Output the (X, Y) coordinate of the center of the cell containing the given text.  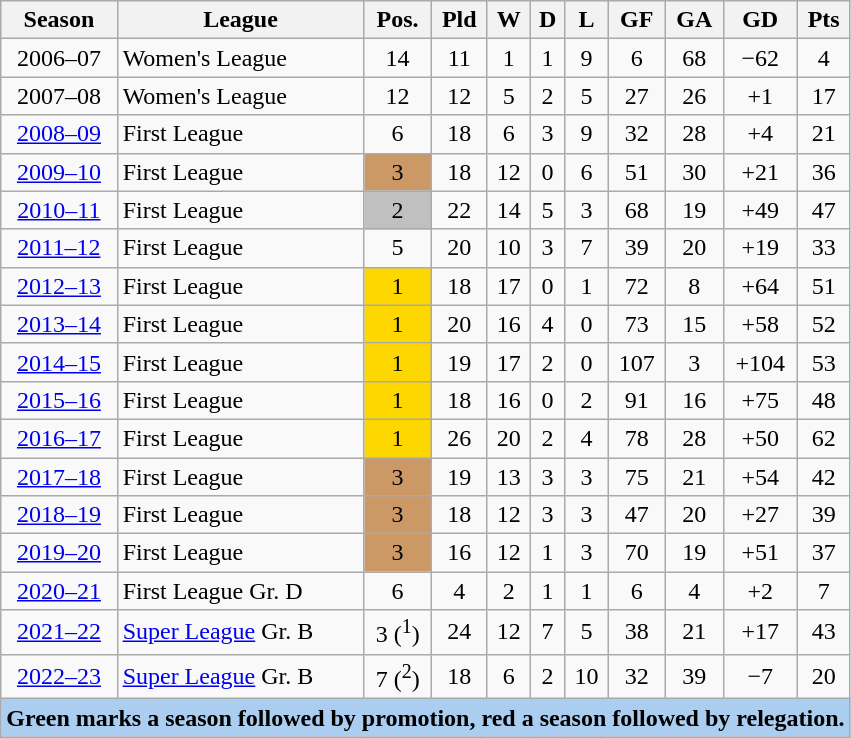
43 (824, 632)
Season (59, 20)
15 (694, 324)
22 (459, 210)
2011–12 (59, 248)
L (586, 20)
D (548, 20)
Pld (459, 20)
+49 (760, 210)
78 (637, 438)
2014–15 (59, 362)
2012–13 (59, 286)
2010–11 (59, 210)
8 (694, 286)
+27 (760, 515)
+2 (760, 591)
2020–21 (59, 591)
+4 (760, 134)
+58 (760, 324)
2018–19 (59, 515)
91 (637, 400)
2006–07 (59, 58)
53 (824, 362)
Green marks a season followed by promotion, red a season followed by relegation. (426, 718)
First League Gr. D (240, 591)
+51 (760, 553)
2019–20 (59, 553)
Pts (824, 20)
7 (2) (398, 676)
−62 (760, 58)
3 (1) (398, 632)
2016–17 (59, 438)
52 (824, 324)
70 (637, 553)
GF (637, 20)
33 (824, 248)
2022–23 (59, 676)
38 (637, 632)
Pos. (398, 20)
+75 (760, 400)
+1 (760, 96)
48 (824, 400)
+19 (760, 248)
11 (459, 58)
42 (824, 477)
2021–22 (59, 632)
+17 (760, 632)
+64 (760, 286)
37 (824, 553)
−7 (760, 676)
2009–10 (59, 172)
2015–16 (59, 400)
72 (637, 286)
+104 (760, 362)
62 (824, 438)
30 (694, 172)
13 (508, 477)
2007–08 (59, 96)
2017–18 (59, 477)
2013–14 (59, 324)
GA (694, 20)
107 (637, 362)
+21 (760, 172)
73 (637, 324)
24 (459, 632)
27 (637, 96)
GD (760, 20)
75 (637, 477)
+54 (760, 477)
36 (824, 172)
W (508, 20)
League (240, 20)
2008–09 (59, 134)
+50 (760, 438)
